Return [x, y] of the center of cell containing provided text 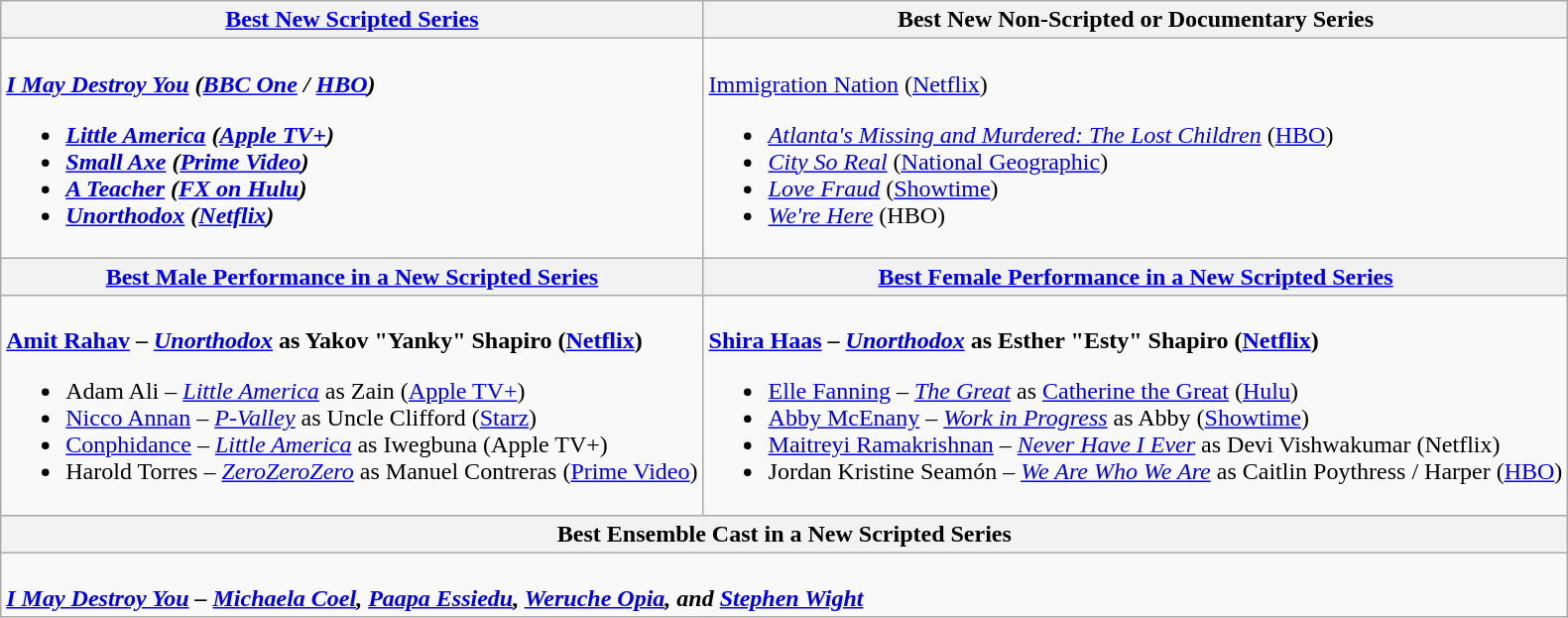
I May Destroy You (BBC One / HBO)Little America (Apple TV+)Small Axe (Prime Video)A Teacher (FX on Hulu)Unorthodox (Netflix) [352, 149]
Best Ensemble Cast in a New Scripted Series [784, 534]
Best New Scripted Series [352, 20]
Best Male Performance in a New Scripted Series [352, 277]
Best Female Performance in a New Scripted Series [1136, 277]
I May Destroy You – Michaela Coel, Paapa Essiedu, Weruche Opia, and Stephen Wight [784, 585]
Best New Non-Scripted or Documentary Series [1136, 20]
